Determine the (x, y) coordinate at the center of the cell enclosing the given text.  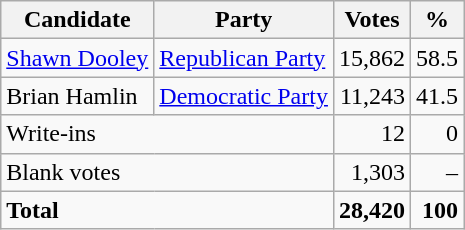
41.5 (438, 96)
58.5 (438, 58)
28,420 (372, 210)
100 (438, 210)
% (438, 20)
Democratic Party (244, 96)
Shawn Dooley (78, 58)
15,862 (372, 58)
Brian Hamlin (78, 96)
Blank votes (168, 172)
0 (438, 134)
1,303 (372, 172)
– (438, 172)
Party (244, 20)
Total (168, 210)
Republican Party (244, 58)
Votes (372, 20)
11,243 (372, 96)
Candidate (78, 20)
Write-ins (168, 134)
12 (372, 134)
